Output the [x, y] coordinate of the center of the cell containing the given text.  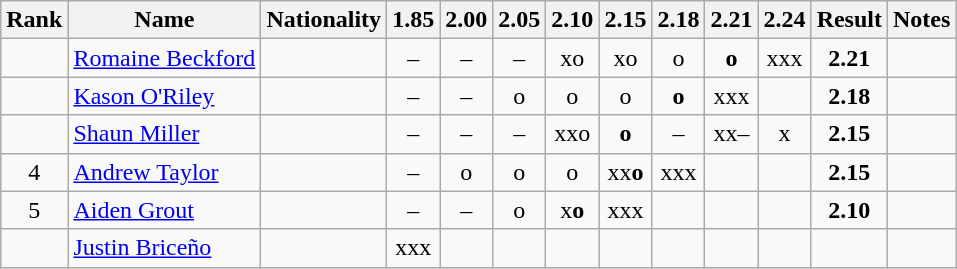
Notes [922, 20]
Andrew Taylor [164, 172]
x [784, 134]
Kason O'Riley [164, 96]
Rank [34, 20]
2.24 [784, 20]
Shaun Miller [164, 134]
Romaine Beckford [164, 58]
Justin Briceño [164, 248]
5 [34, 210]
Nationality [324, 20]
2.00 [466, 20]
Aiden Grout [164, 210]
Result [849, 20]
4 [34, 172]
1.85 [414, 20]
xx– [732, 134]
Name [164, 20]
2.05 [520, 20]
